Find where the given text appears and provide that cell's center as (x, y) coordinate. 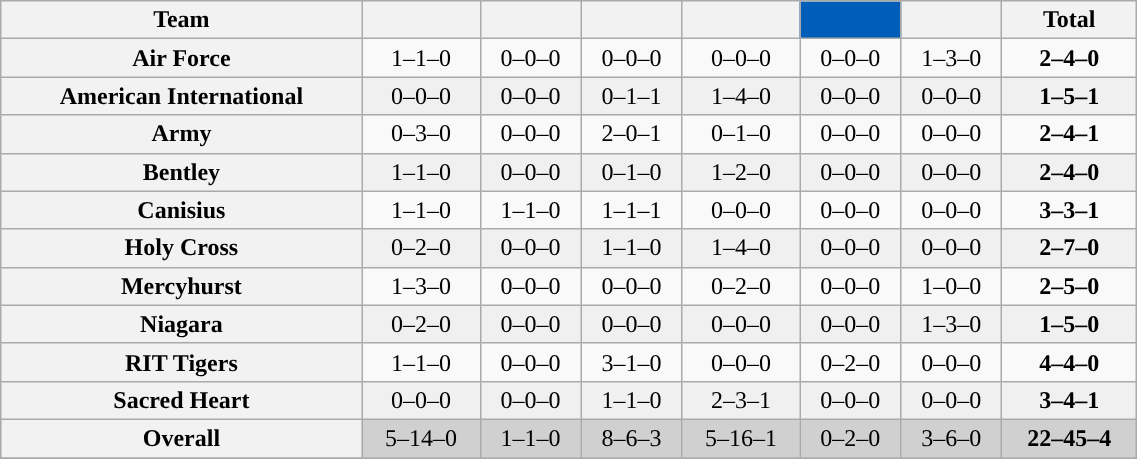
Overall (182, 438)
2–3–1 (741, 400)
1–0–0 (952, 286)
2–4–1 (1070, 134)
3–4–1 (1070, 400)
2–7–0 (1070, 248)
1–5–0 (1070, 324)
Canisius (182, 210)
Army (182, 134)
2–5–0 (1070, 286)
3–3–1 (1070, 210)
1–2–0 (741, 172)
22–45–4 (1070, 438)
0–3–0 (421, 134)
Bentley (182, 172)
5–14–0 (421, 438)
3–1–0 (632, 362)
1–5–1 (1070, 96)
Sacred Heart (182, 400)
1–1–1 (632, 210)
Niagara (182, 324)
2–0–1 (632, 134)
RIT Tigers (182, 362)
8–6–3 (632, 438)
American International (182, 96)
Holy Cross (182, 248)
Mercyhurst (182, 286)
Total (1070, 20)
Air Force (182, 58)
5–16–1 (741, 438)
4–4–0 (1070, 362)
3–6–0 (952, 438)
Team (182, 20)
0–1–1 (632, 96)
